Locate the cell with the specified text and output its (x, y) center coordinate. 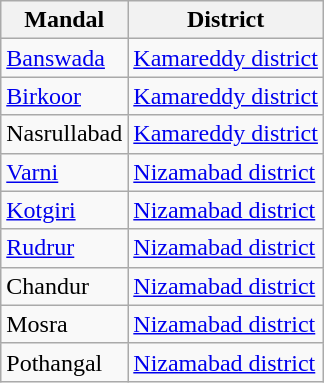
Chandur (64, 286)
Birkoor (64, 96)
Mosra (64, 324)
Nasrullabad (64, 134)
Rudrur (64, 248)
Kotgiri (64, 210)
Mandal (64, 20)
Varni (64, 172)
District (226, 20)
Pothangal (64, 362)
Banswada (64, 58)
